Pinpoint the cell where the given text exists, returning its [X, Y] midpoint coordinate. 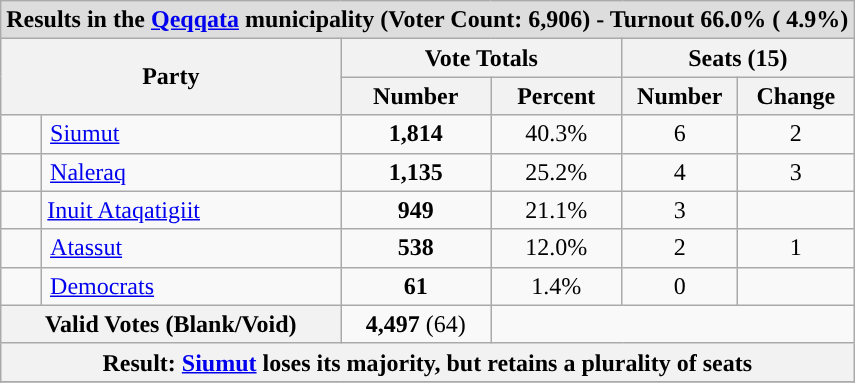
4,497 (64) [416, 324]
Siumut [192, 134]
Inuit Ataqatigiit [192, 210]
Naleraq [192, 172]
Atassut [192, 248]
1.4% [556, 286]
4 [680, 172]
0 [680, 286]
6 [680, 134]
12.0% [556, 248]
949 [416, 210]
1 [796, 248]
538 [416, 248]
61 [416, 286]
1,814 [416, 134]
Percent [556, 96]
Democrats [192, 286]
21.1% [556, 210]
25.2% [556, 172]
Result: Siumut loses its majority, but retains a plurality of seats [428, 362]
Results in the Qeqqata municipality (Voter Count: 6,906) - Turnout 66.0% ( 4.9%) [428, 20]
Seats (15) [738, 58]
1,135 [416, 172]
40.3% [556, 134]
Change [796, 96]
Vote Totals [482, 58]
Valid Votes (Blank/Void) [171, 324]
Party [171, 77]
